Output the (x, y) coordinate of the center of the cell containing the given text.  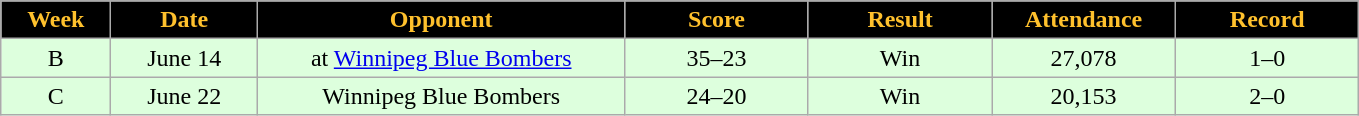
24–20 (717, 96)
Score (717, 20)
Result (900, 20)
C (56, 96)
at Winnipeg Blue Bombers (442, 58)
Winnipeg Blue Bombers (442, 96)
2–0 (1267, 96)
June 14 (184, 58)
20,153 (1084, 96)
Week (56, 20)
Date (184, 20)
B (56, 58)
June 22 (184, 96)
35–23 (717, 58)
Attendance (1084, 20)
Opponent (442, 20)
Record (1267, 20)
1–0 (1267, 58)
27,078 (1084, 58)
